Search for the cell housing the specified text and yield its (X, Y) center coordinate. 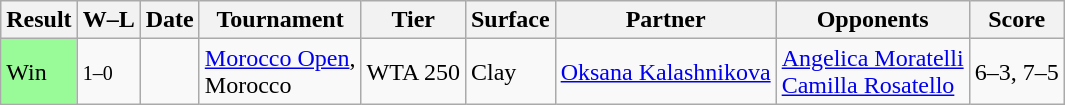
Tournament (280, 20)
Morocco Open, Morocco (280, 72)
Result (39, 20)
Surface (510, 20)
W–L (108, 20)
Clay (510, 72)
6–3, 7–5 (1016, 72)
WTA 250 (413, 72)
Score (1016, 20)
Date (170, 20)
Opponents (872, 20)
1–0 (108, 72)
Oksana Kalashnikova (666, 72)
Partner (666, 20)
Win (39, 72)
Angelica Moratelli Camilla Rosatello (872, 72)
Tier (413, 20)
